Search for the cell housing the specified text and yield its [x, y] center coordinate. 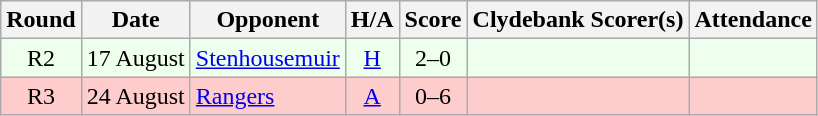
24 August [136, 96]
Stenhousemuir [268, 58]
2–0 [433, 58]
Attendance [753, 20]
R2 [41, 58]
A [372, 96]
H/A [372, 20]
17 August [136, 58]
Rangers [268, 96]
Score [433, 20]
Clydebank Scorer(s) [578, 20]
R3 [41, 96]
Opponent [268, 20]
Round [41, 20]
Date [136, 20]
0–6 [433, 96]
H [372, 58]
